Locate the cell with the specified text and output its [X, Y] center coordinate. 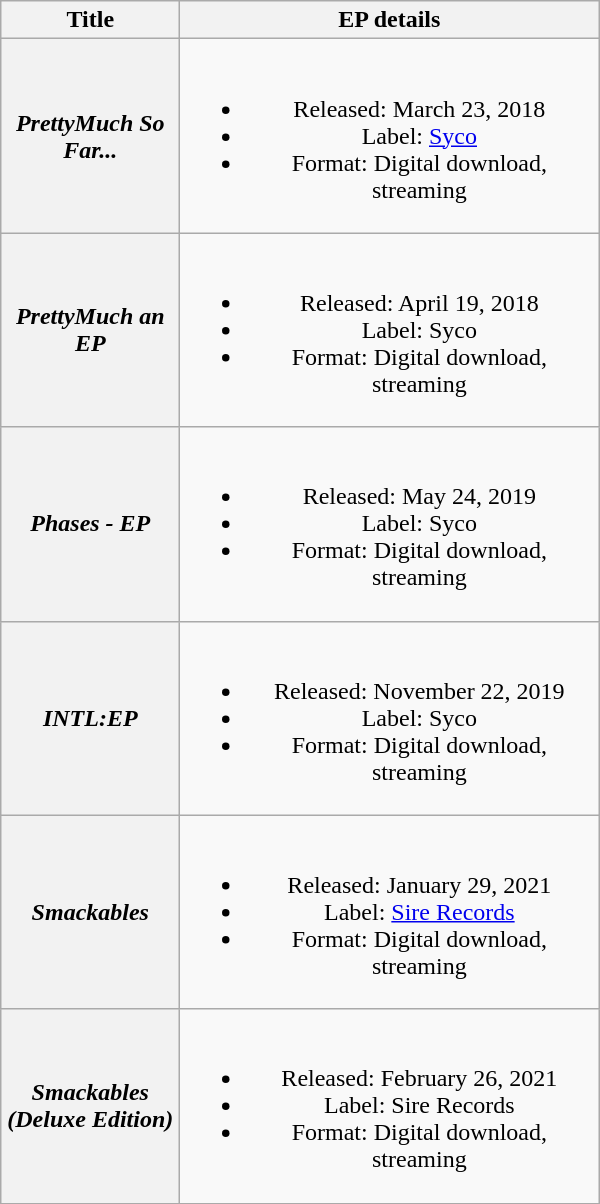
Released: March 23, 2018Label: SycoFormat: Digital download, streaming [390, 136]
Released: April 19, 2018Label: SycoFormat: Digital download, streaming [390, 330]
PrettyMuch So Far... [90, 136]
EP details [390, 20]
INTL:EP [90, 718]
Released: February 26, 2021Label: Sire RecordsFormat: Digital download, streaming [390, 1106]
Title [90, 20]
PrettyMuch an EP [90, 330]
Smackables [90, 912]
Released: May 24, 2019Label: SycoFormat: Digital download, streaming [390, 524]
Phases - EP [90, 524]
Released: November 22, 2019Label: SycoFormat: Digital download, streaming [390, 718]
Released: January 29, 2021Label: Sire RecordsFormat: Digital download, streaming [390, 912]
Smackables (Deluxe Edition) [90, 1106]
